Scan for the cell matching the given text and deliver its (X, Y) coordinate at center. 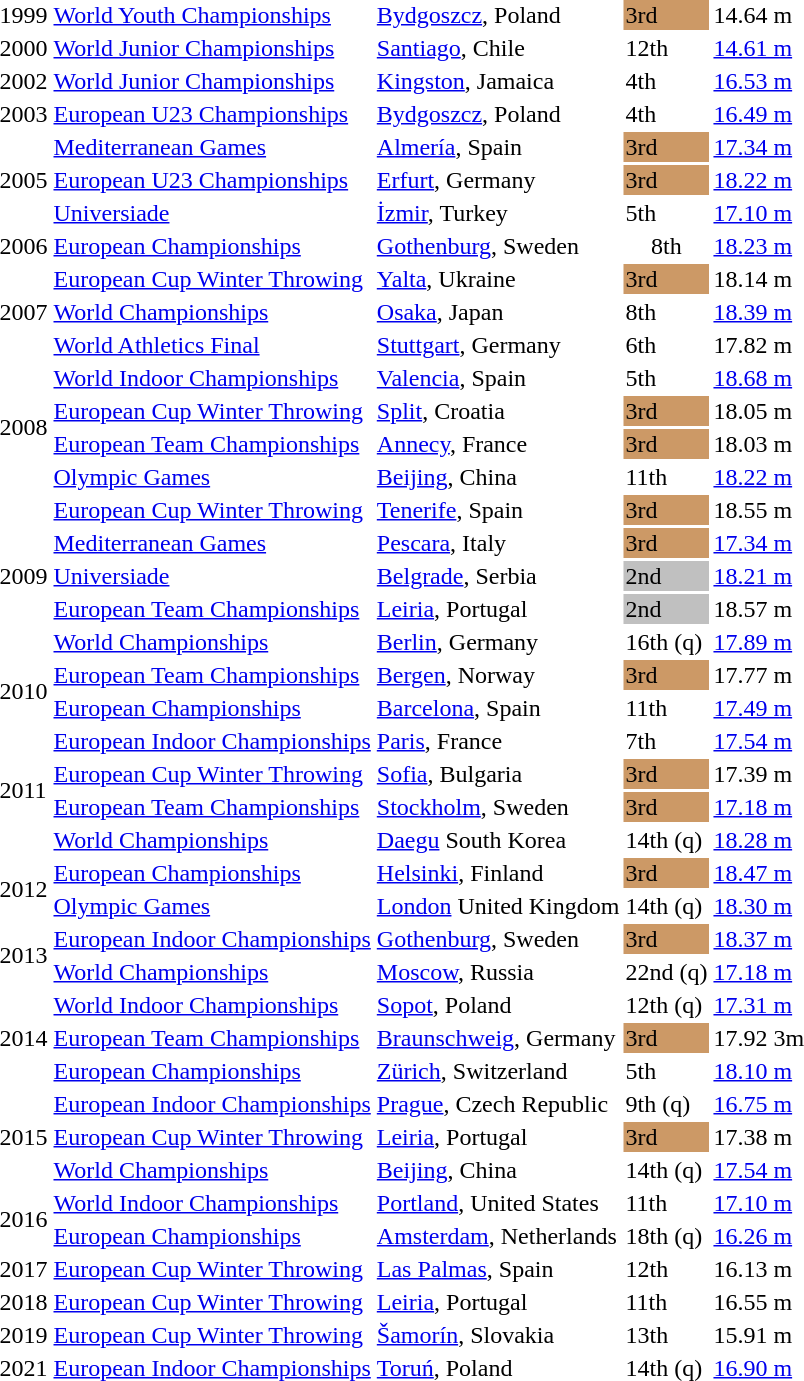
Erfurt, Germany (498, 180)
16th (q) (666, 642)
İzmir, Turkey (498, 213)
Almería, Spain (498, 147)
Zürich, Switzerland (498, 1071)
Sopot, Poland (498, 1005)
Bergen, Norway (498, 675)
9th (q) (666, 1104)
Barcelona, Spain (498, 708)
Las Palmas, Spain (498, 1269)
13th (666, 1335)
Stuttgart, Germany (498, 345)
Helsinki, Finland (498, 873)
Valencia, Spain (498, 378)
Amsterdam, Netherlands (498, 1236)
22nd (q) (666, 972)
World Athletics Final (212, 345)
Portland, United States (498, 1203)
Braunschweig, Germany (498, 1038)
Osaka, Japan (498, 312)
7th (666, 741)
Daegu South Korea (498, 840)
6th (666, 345)
Stockholm, Sweden (498, 807)
Berlin, Germany (498, 642)
Belgrade, Serbia (498, 576)
Šamorín, Slovakia (498, 1335)
Pescara, Italy (498, 543)
18th (q) (666, 1236)
Santiago, Chile (498, 48)
Prague, Czech Republic (498, 1104)
World Youth Championships (212, 15)
Split, Croatia (498, 411)
Paris, France (498, 741)
Kingston, Jamaica (498, 81)
Tenerife, Spain (498, 510)
Moscow, Russia (498, 972)
London United Kingdom (498, 906)
12th (q) (666, 1005)
Yalta, Ukraine (498, 279)
Sofia, Bulgaria (498, 774)
Annecy, France (498, 444)
